Pinpoint the cell where the given text exists, returning its (X, Y) midpoint coordinate. 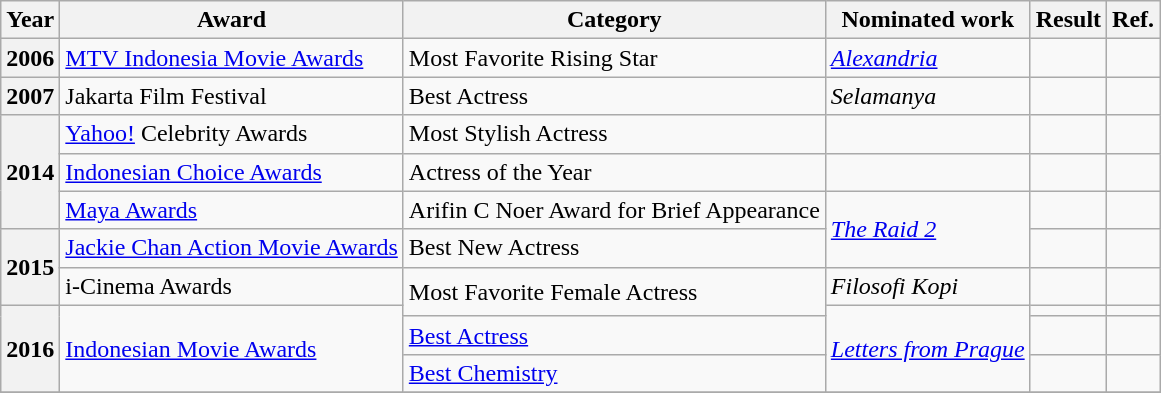
Indonesian Choice Awards (232, 172)
Selamanya (928, 96)
Actress of the Year (614, 172)
Jakarta Film Festival (232, 96)
Yahoo! Celebrity Awards (232, 134)
2007 (30, 96)
Category (614, 20)
Best New Actress (614, 248)
Maya Awards (232, 210)
Most Favorite Female Actress (614, 292)
Award (232, 20)
Year (30, 20)
i-Cinema Awards (232, 286)
2016 (30, 348)
2015 (30, 267)
The Raid 2 (928, 229)
Most Stylish Actress (614, 134)
Filosofi Kopi (928, 286)
Most Favorite Rising Star (614, 58)
Jackie Chan Action Movie Awards (232, 248)
2014 (30, 172)
Arifin C Noer Award for Brief Appearance (614, 210)
Ref. (1134, 20)
Letters from Prague (928, 348)
Best Chemistry (614, 373)
2006 (30, 58)
Indonesian Movie Awards (232, 348)
Result (1068, 20)
MTV Indonesia Movie Awards (232, 58)
Alexandria (928, 58)
Nominated work (928, 20)
